Detect which cell encompasses the target text, then output its [X, Y] center coordinate. 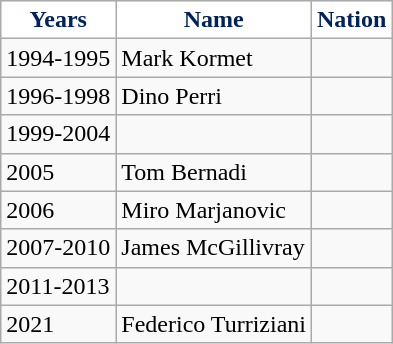
2021 [58, 324]
Mark Kormet [214, 58]
1996-1998 [58, 96]
Federico Turriziani [214, 324]
Dino Perri [214, 96]
Miro Marjanovic [214, 210]
Name [214, 20]
2011-2013 [58, 286]
2007-2010 [58, 248]
Tom Bernadi [214, 172]
2005 [58, 172]
1999-2004 [58, 134]
Nation [352, 20]
2006 [58, 210]
Years [58, 20]
1994-1995 [58, 58]
James McGillivray [214, 248]
